Identify which cell holds the provided text, then report its [x, y] central coordinate. 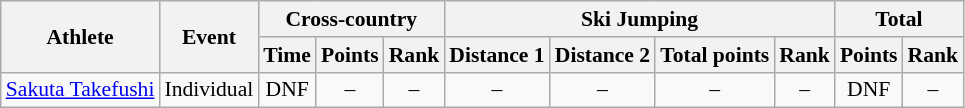
Event [208, 36]
Athlete [80, 36]
Distance 2 [602, 55]
Sakuta Takefushi [80, 90]
Total points [714, 55]
Total [899, 19]
Individual [208, 90]
Ski Jumping [640, 19]
Distance 1 [496, 55]
Cross-country [351, 19]
Time [287, 55]
